Pinpoint the cell where the given text exists, returning its (x, y) midpoint coordinate. 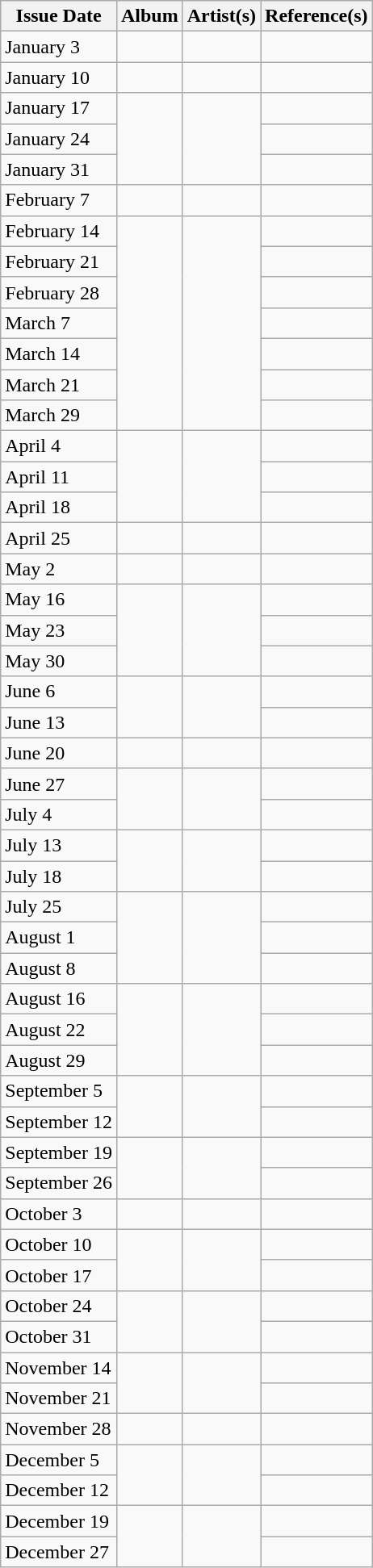
June 13 (59, 722)
May 2 (59, 569)
June 20 (59, 753)
May 16 (59, 600)
August 8 (59, 968)
July 18 (59, 876)
March 14 (59, 353)
October 24 (59, 1306)
December 12 (59, 1491)
December 5 (59, 1460)
October 3 (59, 1214)
March 7 (59, 323)
October 31 (59, 1336)
January 24 (59, 139)
November 21 (59, 1399)
Artist(s) (221, 16)
April 11 (59, 477)
August 16 (59, 999)
September 5 (59, 1091)
June 27 (59, 784)
February 7 (59, 200)
April 18 (59, 508)
September 26 (59, 1183)
July 25 (59, 907)
March 29 (59, 416)
March 21 (59, 385)
December 27 (59, 1552)
Issue Date (59, 16)
May 30 (59, 661)
July 4 (59, 814)
April 25 (59, 538)
February 28 (59, 292)
February 14 (59, 231)
January 10 (59, 77)
July 13 (59, 845)
August 29 (59, 1060)
Reference(s) (316, 16)
December 19 (59, 1521)
January 31 (59, 169)
August 22 (59, 1030)
October 10 (59, 1244)
August 1 (59, 938)
October 17 (59, 1275)
January 17 (59, 108)
Album (149, 16)
May 23 (59, 630)
November 14 (59, 1368)
November 28 (59, 1429)
February 21 (59, 261)
January 3 (59, 47)
September 12 (59, 1122)
April 4 (59, 446)
June 6 (59, 692)
September 19 (59, 1152)
